Determine the (X, Y) coordinate at the center of the cell enclosing the given text.  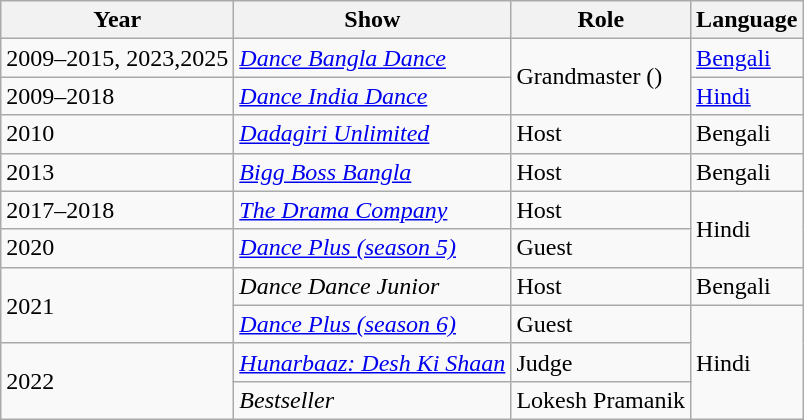
Grandmaster () (601, 77)
Lokesh Pramanik (601, 400)
Dance India Dance (372, 96)
2010 (118, 134)
The Drama Company (372, 210)
2009–2018 (118, 96)
Dance Bangla Dance (372, 58)
Dance Plus (season 5) (372, 248)
2021 (118, 305)
Dadagiri Unlimited (372, 134)
Dance Dance Junior (372, 286)
Hunarbaaz: Desh Ki Shaan (372, 362)
Year (118, 20)
Language (747, 20)
2017–2018 (118, 210)
Bigg Boss Bangla (372, 172)
Judge (601, 362)
Role (601, 20)
Bestseller (372, 400)
Dance Plus (season 6) (372, 324)
2020 (118, 248)
2022 (118, 381)
Show (372, 20)
2013 (118, 172)
2009–2015, 2023,2025 (118, 58)
